Find where the given text appears and provide that cell's center as [X, Y] coordinate. 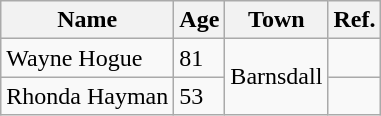
Rhonda Hayman [88, 96]
Name [88, 20]
Age [200, 20]
53 [200, 96]
Wayne Hogue [88, 58]
Town [276, 20]
Ref. [354, 20]
Barnsdall [276, 77]
81 [200, 58]
